Locate the cell with the specified text and output its (X, Y) center coordinate. 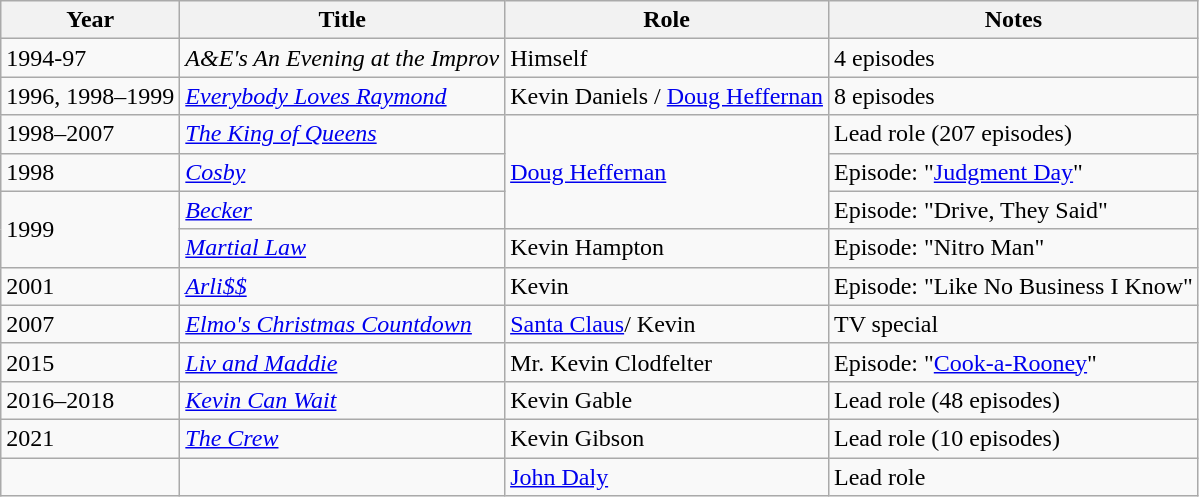
Lead role (10 episodes) (1013, 438)
Kevin (667, 286)
Doug Heffernan (667, 172)
Episode: "Cook-a-Rooney" (1013, 362)
2015 (90, 362)
2001 (90, 286)
Kevin Gibson (667, 438)
John Daly (667, 477)
Episode: "Nitro Man" (1013, 248)
Title (342, 20)
Kevin Hampton (667, 248)
Episode: "Judgment Day" (1013, 172)
1996, 1998–1999 (90, 96)
Liv and Maddie (342, 362)
Elmo's Christmas Countdown (342, 324)
Year (90, 20)
Cosby (342, 172)
The King of Queens (342, 134)
2016–2018 (90, 400)
Kevin Gable (667, 400)
Kevin Daniels / Doug Heffernan (667, 96)
Episode: "Like No Business I Know" (1013, 286)
Lead role (48 episodes) (1013, 400)
Notes (1013, 20)
Everybody Loves Raymond (342, 96)
2021 (90, 438)
Kevin Can Wait (342, 400)
Becker (342, 210)
Himself (667, 58)
Martial Law (342, 248)
1998–2007 (90, 134)
TV special (1013, 324)
Lead role (207 episodes) (1013, 134)
8 episodes (1013, 96)
The Crew (342, 438)
Episode: "Drive, They Said" (1013, 210)
Role (667, 20)
4 episodes (1013, 58)
Mr. Kevin Clodfelter (667, 362)
Arli$$ (342, 286)
1994-97 (90, 58)
Lead role (1013, 477)
A&E's An Evening at the Improv (342, 58)
Santa Claus/ Kevin (667, 324)
2007 (90, 324)
1998 (90, 172)
1999 (90, 229)
